Locate the cell with the specified text and output its (X, Y) center coordinate. 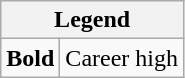
Bold (30, 58)
Career high (122, 58)
Legend (92, 20)
